From the cell containing the given text, extract its center point as [x, y] coordinate. 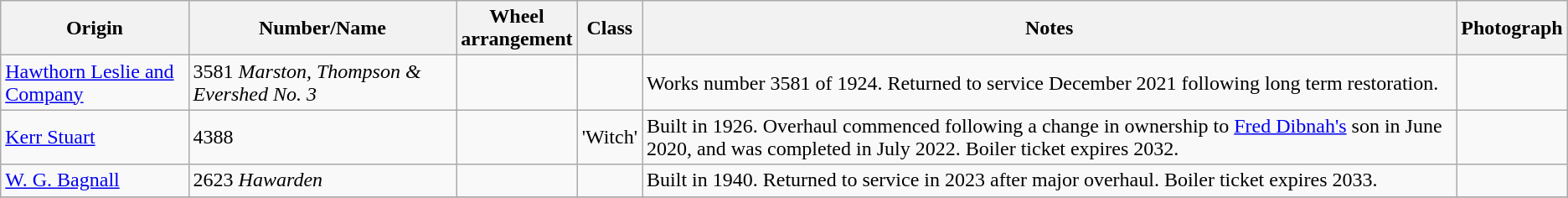
Photograph [1512, 29]
Hawthorn Leslie and Company [95, 82]
Origin [95, 29]
Kerr Stuart [95, 138]
Notes [1050, 29]
Wheelarrangement [517, 29]
4388 [322, 138]
2623 Hawarden [322, 180]
3581 Marston, Thompson & Evershed No. 3 [322, 82]
Class [610, 29]
Works number 3581 of 1924. Returned to service December 2021 following long term restoration. [1050, 82]
Number/Name [322, 29]
W. G. Bagnall [95, 180]
'Witch' [610, 138]
Built in 1940. Returned to service in 2023 after major overhaul. Boiler ticket expires 2033. [1050, 180]
